Return [X, Y] of the center of cell containing provided text 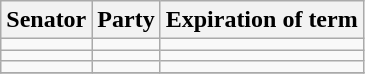
Expiration of term [262, 20]
Senator [46, 20]
Party [126, 20]
